From the cell containing the given text, extract its center point as [x, y] coordinate. 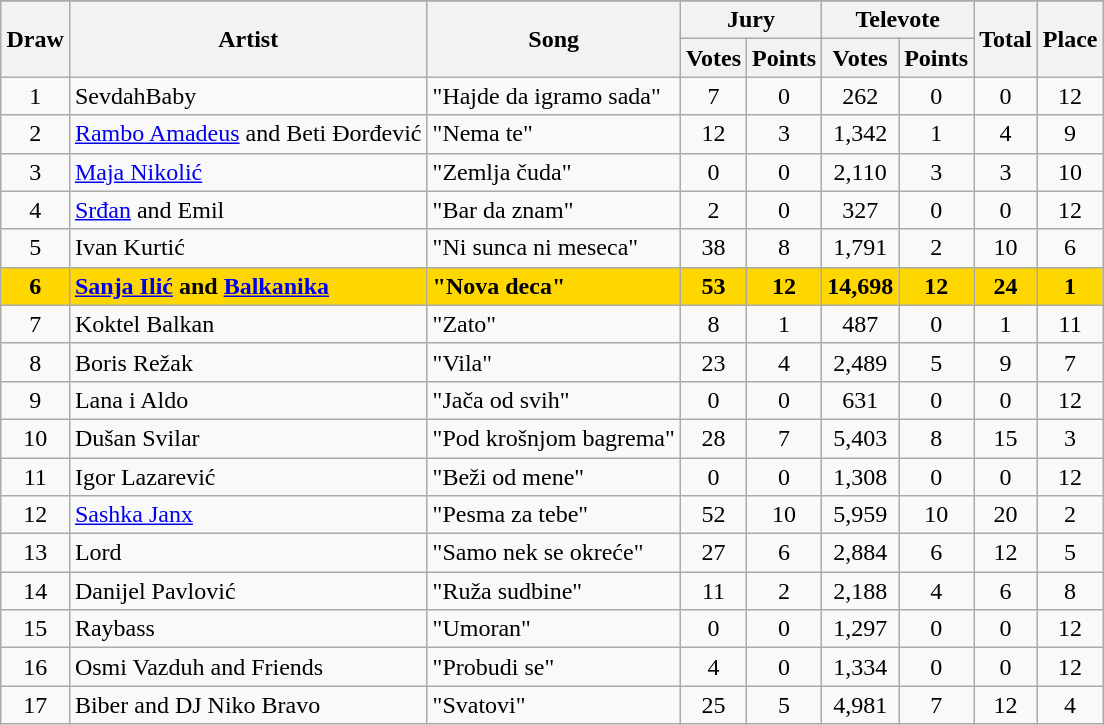
631 [860, 400]
Sanja Ilić and Balkanika [248, 286]
1,308 [860, 477]
Total [1006, 39]
53 [713, 286]
Osmi Vazduh and Friends [248, 667]
16 [35, 667]
"Bar da znam" [554, 210]
"Zemlja čuda" [554, 172]
Lana i Aldo [248, 400]
"Nova deca" [554, 286]
"Nema te" [554, 134]
5,403 [860, 438]
4,981 [860, 705]
"Pod krošnjom bagrema" [554, 438]
Ivan Kurtić [248, 248]
1,791 [860, 248]
262 [860, 96]
1,342 [860, 134]
"Probudi se" [554, 667]
2,188 [860, 591]
Biber and DJ Niko Bravo [248, 705]
Jury [750, 20]
Igor Lazarević [248, 477]
1,334 [860, 667]
Song [554, 39]
Place [1070, 39]
"Zato" [554, 324]
Koktel Balkan [248, 324]
Srđan and Emil [248, 210]
14,698 [860, 286]
2,884 [860, 553]
20 [1006, 515]
Maja Nikolić [248, 172]
1,297 [860, 629]
"Pesma za tebe" [554, 515]
5,959 [860, 515]
"Hajde da igramo sada" [554, 96]
25 [713, 705]
Televote [898, 20]
"Samo nek se okreće" [554, 553]
Lord [248, 553]
Sashka Janx [248, 515]
"Ruža sudbine" [554, 591]
Boris Režak [248, 362]
Rambo Amadeus and Beti Đorđević [248, 134]
"Jača od svih" [554, 400]
13 [35, 553]
2,489 [860, 362]
27 [713, 553]
487 [860, 324]
"Ni sunca ni meseca" [554, 248]
"Vila" [554, 362]
"Svatovi" [554, 705]
"Umoran" [554, 629]
38 [713, 248]
Draw [35, 39]
52 [713, 515]
Artist [248, 39]
"Beži od mene" [554, 477]
Danijel Pavlović [248, 591]
23 [713, 362]
Raybass [248, 629]
28 [713, 438]
17 [35, 705]
327 [860, 210]
SevdahBaby [248, 96]
Dušan Svilar [248, 438]
2,110 [860, 172]
14 [35, 591]
24 [1006, 286]
